Capture the cell that displays the provided text and extract its (X, Y) central coordinate. 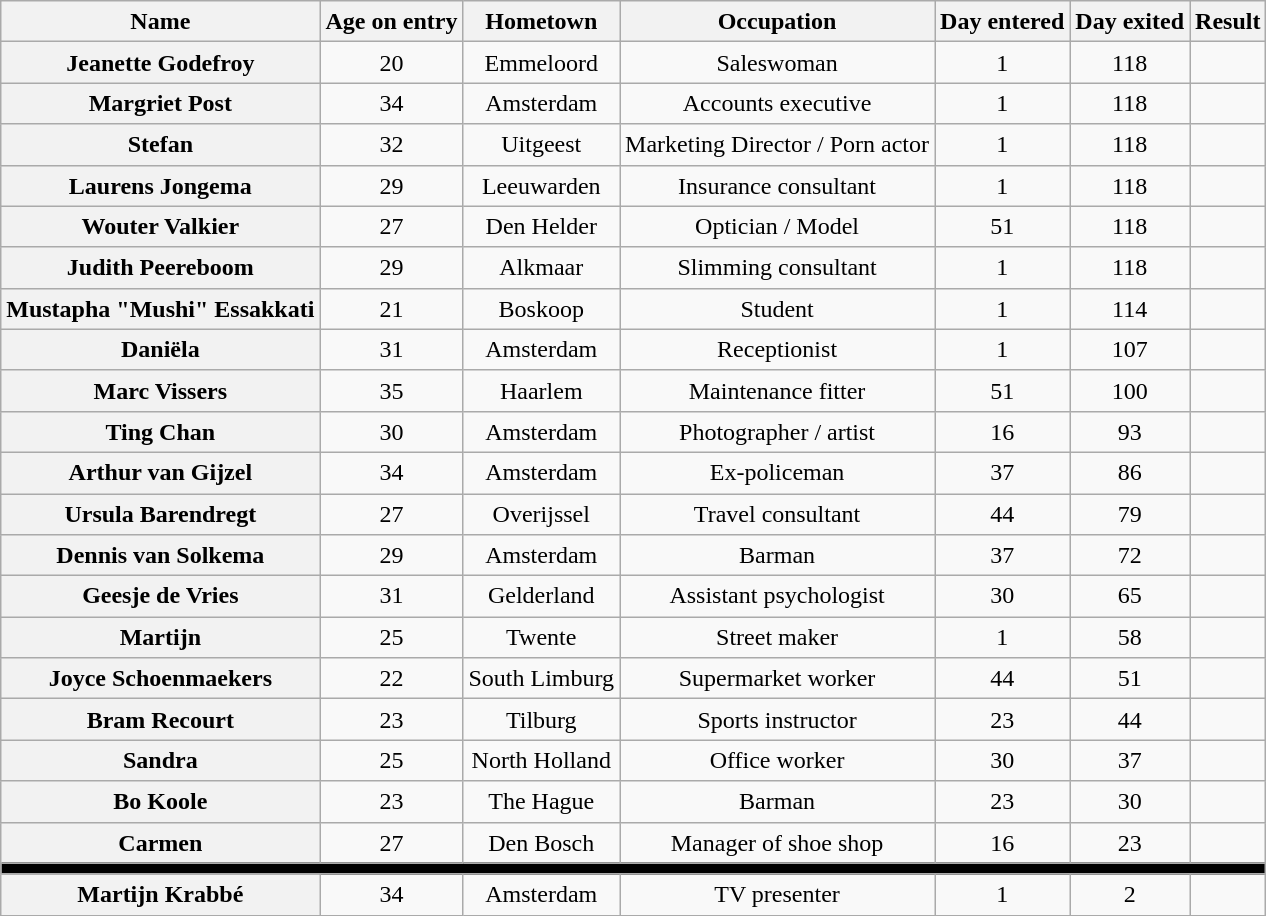
Insurance consultant (778, 186)
Tilburg (542, 720)
Occupation (778, 22)
Jeanette Godefroy (160, 62)
Overijssel (542, 514)
Daniëla (160, 350)
Dennis van Solkema (160, 556)
Photographer / artist (778, 432)
Ursula Barendregt (160, 514)
Student (778, 308)
Carmen (160, 842)
The Hague (542, 802)
Sandra (160, 760)
Bo Koole (160, 802)
Joyce Schoenmaekers (160, 678)
58 (1130, 638)
Alkmaar (542, 268)
107 (1130, 350)
32 (392, 144)
Geesje de Vries (160, 596)
Assistant psychologist (778, 596)
Result (1228, 22)
Martijn (160, 638)
Day entered (1002, 22)
Accounts executive (778, 104)
Margriet Post (160, 104)
Slimming consultant (778, 268)
Hometown (542, 22)
35 (392, 390)
79 (1130, 514)
Marc Vissers (160, 390)
Laurens Jongema (160, 186)
Street maker (778, 638)
Optician / Model (778, 226)
Bram Recourt (160, 720)
72 (1130, 556)
22 (392, 678)
Marketing Director / Porn actor (778, 144)
TV presenter (778, 894)
Leeuwarden (542, 186)
Sports instructor (778, 720)
Den Helder (542, 226)
Manager of shoe shop (778, 842)
114 (1130, 308)
Mustapha "Mushi" Essakkati (160, 308)
Travel consultant (778, 514)
Gelderland (542, 596)
Emmeloord (542, 62)
Boskoop (542, 308)
Receptionist (778, 350)
Maintenance fitter (778, 390)
Name (160, 22)
65 (1130, 596)
Ex-policeman (778, 472)
100 (1130, 390)
Uitgeest (542, 144)
Arthur van Gijzel (160, 472)
Stefan (160, 144)
21 (392, 308)
Ting Chan (160, 432)
Haarlem (542, 390)
86 (1130, 472)
North Holland (542, 760)
Wouter Valkier (160, 226)
Twente (542, 638)
20 (392, 62)
Day exited (1130, 22)
Martijn Krabbé (160, 894)
Office worker (778, 760)
South Limburg (542, 678)
Age on entry (392, 22)
Supermarket worker (778, 678)
2 (1130, 894)
Saleswoman (778, 62)
Judith Peereboom (160, 268)
93 (1130, 432)
Den Bosch (542, 842)
